From the cell containing the given text, extract its center point as [X, Y] coordinate. 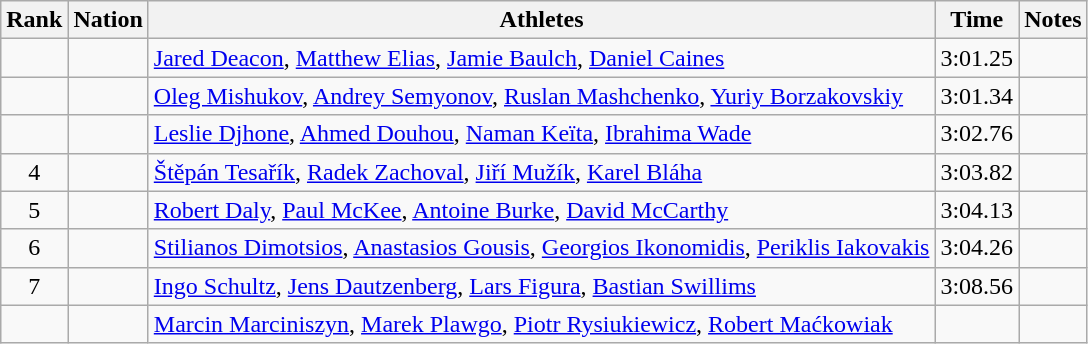
6 [34, 248]
Štěpán Tesařík, Radek Zachoval, Jiří Mužík, Karel Bláha [542, 172]
3:01.34 [977, 96]
4 [34, 172]
3:08.56 [977, 286]
Notes [1053, 20]
Ingo Schultz, Jens Dautzenberg, Lars Figura, Bastian Swillims [542, 286]
Athletes [542, 20]
Nation [108, 20]
3:02.76 [977, 134]
Marcin Marciniszyn, Marek Plawgo, Piotr Rysiukiewicz, Robert Maćkowiak [542, 324]
Rank [34, 20]
5 [34, 210]
3:03.82 [977, 172]
Oleg Mishukov, Andrey Semyonov, Ruslan Mashchenko, Yuriy Borzakovskiy [542, 96]
3:01.25 [977, 58]
Leslie Djhone, Ahmed Douhou, Naman Keïta, Ibrahima Wade [542, 134]
Stilianos Dimotsios, Anastasios Gousis, Georgios Ikonomidis, Periklis Iakovakis [542, 248]
Time [977, 20]
Robert Daly, Paul McKee, Antoine Burke, David McCarthy [542, 210]
7 [34, 286]
3:04.26 [977, 248]
Jared Deacon, Matthew Elias, Jamie Baulch, Daniel Caines [542, 58]
3:04.13 [977, 210]
